Scan for the cell matching the given text and deliver its (X, Y) coordinate at center. 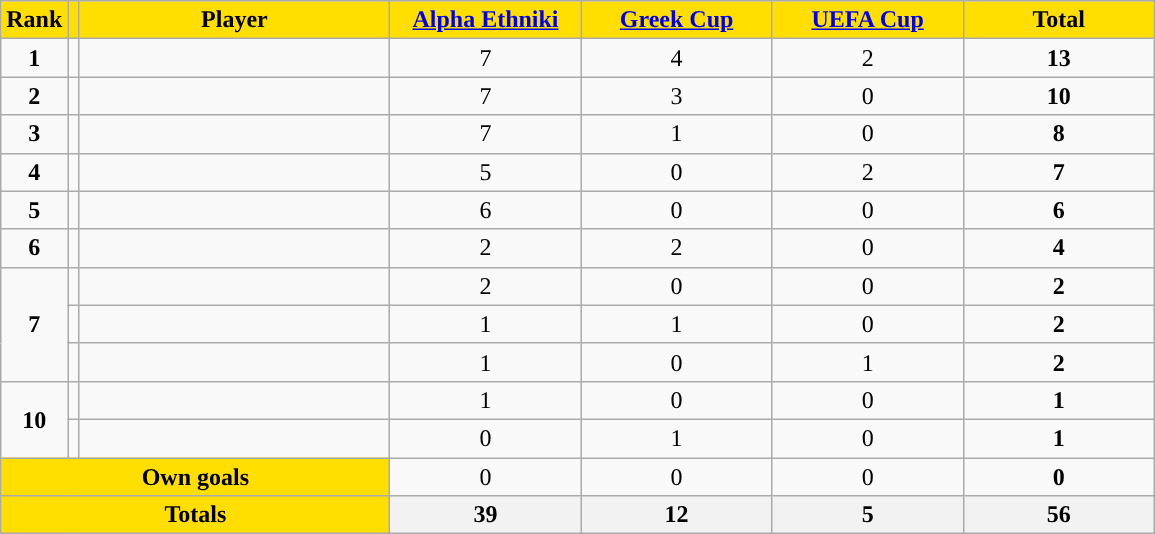
12 (676, 515)
Totals (196, 515)
Player (234, 20)
UEFA Cup (868, 20)
39 (486, 515)
56 (1058, 515)
Total (1058, 20)
Own goals (196, 477)
Rank (34, 20)
Greek Cup (676, 20)
Alpha Ethniki (486, 20)
13 (1058, 58)
8 (1058, 134)
